Return [X, Y] of the center of cell containing provided text 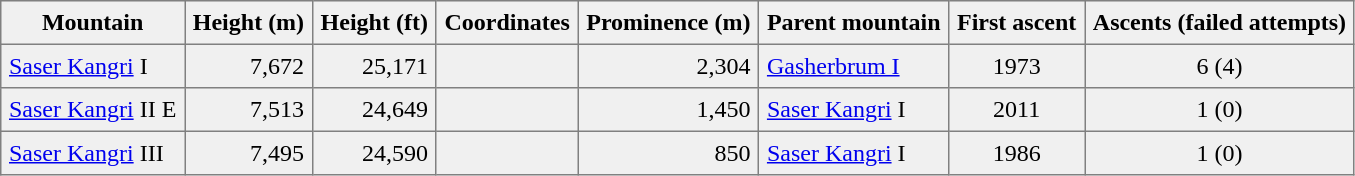
Coordinates [507, 23]
Mountain [93, 23]
25,171 [374, 66]
Saser Kangri II E [93, 110]
Saser Kangri III [93, 153]
7,672 [249, 66]
1973 [1017, 66]
Ascents (failed attempts) [1220, 23]
7,513 [249, 110]
7,495 [249, 153]
Gasherbrum I [854, 66]
6 (4) [1220, 66]
2011 [1017, 110]
2,304 [668, 66]
Parent mountain [854, 23]
Height (ft) [374, 23]
First ascent [1017, 23]
24,590 [374, 153]
1986 [1017, 153]
Prominence (m) [668, 23]
1,450 [668, 110]
850 [668, 153]
24,649 [374, 110]
Height (m) [249, 23]
